Return the [x, y] coordinate for the center point of the cell that contains the specified text.  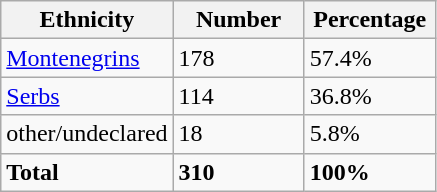
18 [238, 134]
Number [238, 20]
57.4% [370, 58]
178 [238, 58]
Percentage [370, 20]
5.8% [370, 134]
36.8% [370, 96]
Ethnicity [87, 20]
Total [87, 172]
Serbs [87, 96]
310 [238, 172]
114 [238, 96]
Montenegrins [87, 58]
100% [370, 172]
other/undeclared [87, 134]
